Output the [x, y] coordinate of the center of the cell containing the given text.  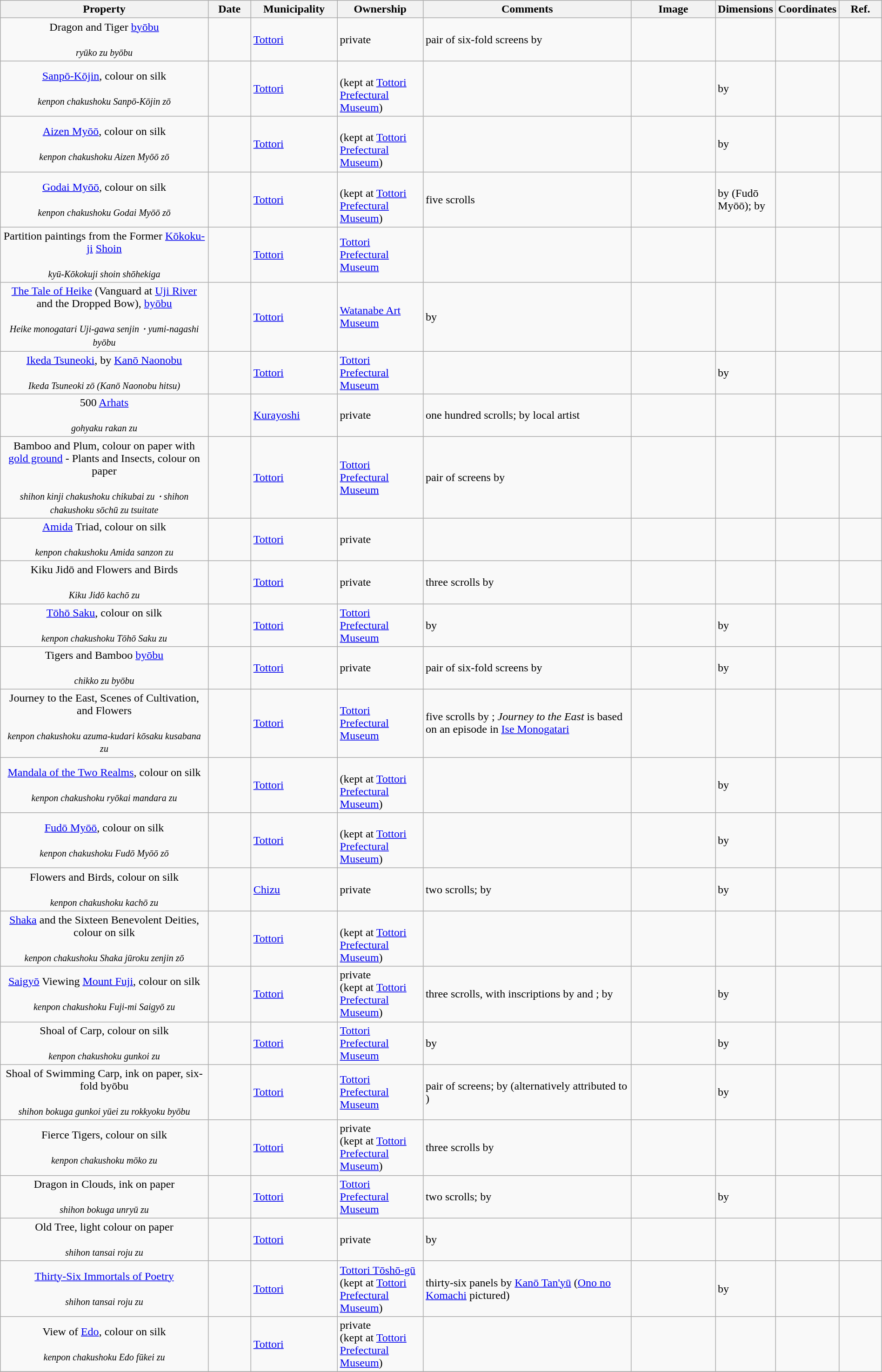
Chizu [294, 890]
pair of screens by [527, 477]
Ownership [380, 9]
by (Fudō Myōō); by [746, 199]
Tōhō Saku, colour on silkkenpon chakushoku Tōhō Saku zu [104, 625]
Property [104, 9]
Journey to the East, Scenes of Cultivation, and Flowerskenpon chakushoku azuma-kudari kōsaku kusabana zu [104, 723]
Watanabe Art Museum [380, 317]
The Tale of Heike (Vanguard at Uji River and the Dropped Bow), byōbuHeike monogatari Uji-gawa senjin・yumi-nagashi byōbu [104, 317]
Dragon and Tiger byōburyūko zu byōbu [104, 40]
Kiku Jidō and Flowers and BirdsKiku Jidō kachō zu [104, 582]
five scrolls [527, 199]
Tottori Tōshō-gū(kept at Tottori Prefectural Museum) [380, 1289]
pair of screens; by (alternatively attributed to ) [527, 1092]
Sanpō-Kōjin, colour on silkkenpon chakushoku Sanpō-Kōjin zō [104, 88]
three scrolls, with inscriptions by and ; by [527, 994]
Ref. [861, 9]
Dragon in Clouds, ink on papershihon bokuga unryū zu [104, 1197]
Amida Triad, colour on silkkenpon chakushoku Amida sanzon zu [104, 539]
Fudō Myōō, colour on silkkenpon chakushoku Fudō Myōō zō [104, 840]
Shoal of Carp, colour on silkkenpon chakushoku gunkoi zu [104, 1043]
Shoal of Swimming Carp, ink on paper, six-fold byōbushihon bokuga gunkoi yūei zu rokkyoku byōbu [104, 1092]
Thirty-Six Immortals of Poetryshihon tansai roju zu [104, 1289]
View of Edo, colour on silkkenpon chakushoku Edo fūkei zu [104, 1344]
Fierce Tigers, colour on silkkenpon chakushoku mōko zu [104, 1147]
Dimensions [746, 9]
Godai Myōō, colour on silkkenpon chakushoku Godai Myōō zō [104, 199]
500 Arhatsgohyaku rakan zu [104, 415]
Shaka and the Sixteen Benevolent Deities, colour on silkkenpon chakushoku Shaka jūroku zenjin zō [104, 939]
Partition paintings from the Former Kōkoku-ji Shoinkyū-Kōkokuji shoin shōhekiga [104, 255]
five scrolls by ; Journey to the East is based on an episode in Ise Monogatari [527, 723]
Coordinates [807, 9]
Municipality [294, 9]
thirty-six panels by Kanō Tan'yū (Ono no Komachi pictured) [527, 1289]
Comments [527, 9]
Date [229, 9]
Saigyō Viewing Mount Fuji, colour on silkkenpon chakushoku Fuji-mi Saigyō zu [104, 994]
Aizen Myōō, colour on silkkenpon chakushoku Aizen Myōō zō [104, 144]
Tigers and Bamboo byōbuchikko zu byōbu [104, 668]
Flowers and Birds, colour on silkkenpon chakushoku kachō zu [104, 890]
Ikeda Tsuneoki, by Kanō NaonobuIkeda Tsuneoki zō (Kanō Naonobu hitsu) [104, 373]
Image [674, 9]
Kurayoshi [294, 415]
Mandala of the Two Realms, colour on silkkenpon chakushoku ryōkai mandara zu [104, 785]
one hundred scrolls; by local artist [527, 415]
Old Tree, light colour on papershihon tansai roju zu [104, 1239]
